Detect which cell encompasses the target text, then output its (x, y) center coordinate. 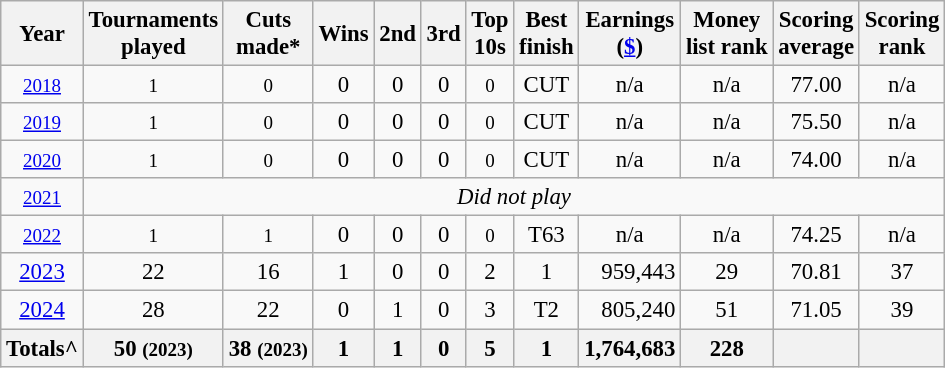
2nd (398, 34)
959,443 (630, 273)
Did not play (514, 197)
71.05 (816, 310)
Top 10s (490, 34)
Wins (344, 34)
3rd (444, 34)
T63 (546, 235)
70.81 (816, 273)
74.25 (816, 235)
2024 (42, 310)
29 (727, 273)
3 (490, 310)
2 (490, 273)
805,240 (630, 310)
50 (2023) (153, 348)
Scoringrank (902, 34)
5 (490, 348)
Tournaments played (153, 34)
Moneylist rank (727, 34)
39 (902, 310)
16 (268, 273)
T2 (546, 310)
37 (902, 273)
Year (42, 34)
75.50 (816, 122)
Cuts made* (268, 34)
228 (727, 348)
74.00 (816, 160)
Best finish (546, 34)
1,764,683 (630, 348)
2023 (42, 273)
2018 (42, 85)
2020 (42, 160)
28 (153, 310)
Earnings($) (630, 34)
Totals^ (42, 348)
2022 (42, 235)
Scoring average (816, 34)
2019 (42, 122)
2021 (42, 197)
38 (2023) (268, 348)
77.00 (816, 85)
51 (727, 310)
